Return (x, y) of the center of cell containing provided text 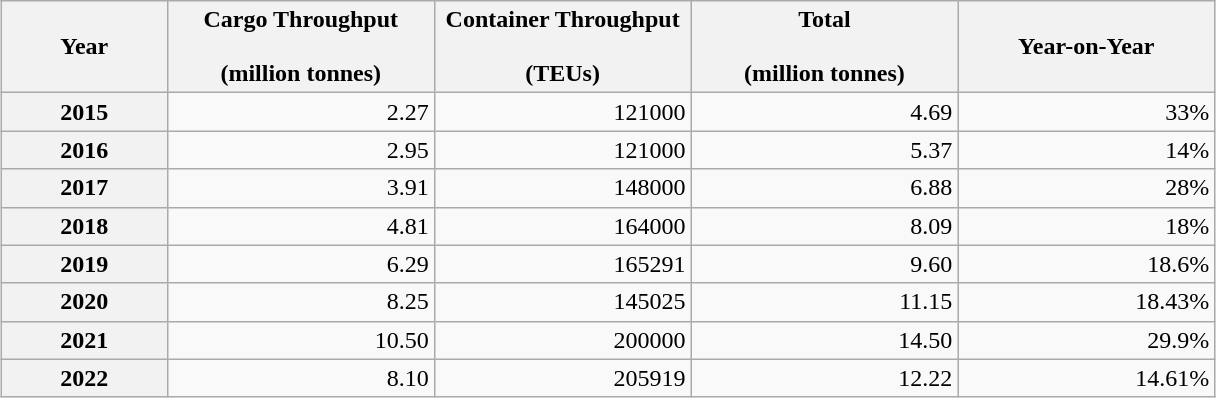
164000 (562, 226)
8.09 (824, 226)
2021 (84, 340)
8.10 (300, 378)
6.88 (824, 188)
33% (1086, 112)
205919 (562, 378)
Cargo Throughput(million tonnes) (300, 47)
12.22 (824, 378)
11.15 (824, 302)
2017 (84, 188)
6.29 (300, 264)
14.50 (824, 340)
18.43% (1086, 302)
18% (1086, 226)
Year (84, 47)
4.69 (824, 112)
145025 (562, 302)
2015 (84, 112)
Total(million tonnes) (824, 47)
3.91 (300, 188)
148000 (562, 188)
29.9% (1086, 340)
14% (1086, 150)
18.6% (1086, 264)
165291 (562, 264)
8.25 (300, 302)
2.95 (300, 150)
4.81 (300, 226)
10.50 (300, 340)
2020 (84, 302)
28% (1086, 188)
2022 (84, 378)
2.27 (300, 112)
2016 (84, 150)
5.37 (824, 150)
9.60 (824, 264)
Year-on-Year (1086, 47)
2018 (84, 226)
Container Throughput(TEUs) (562, 47)
14.61% (1086, 378)
200000 (562, 340)
2019 (84, 264)
